Return the (x, y) coordinate for the center point of the cell that contains the specified text.  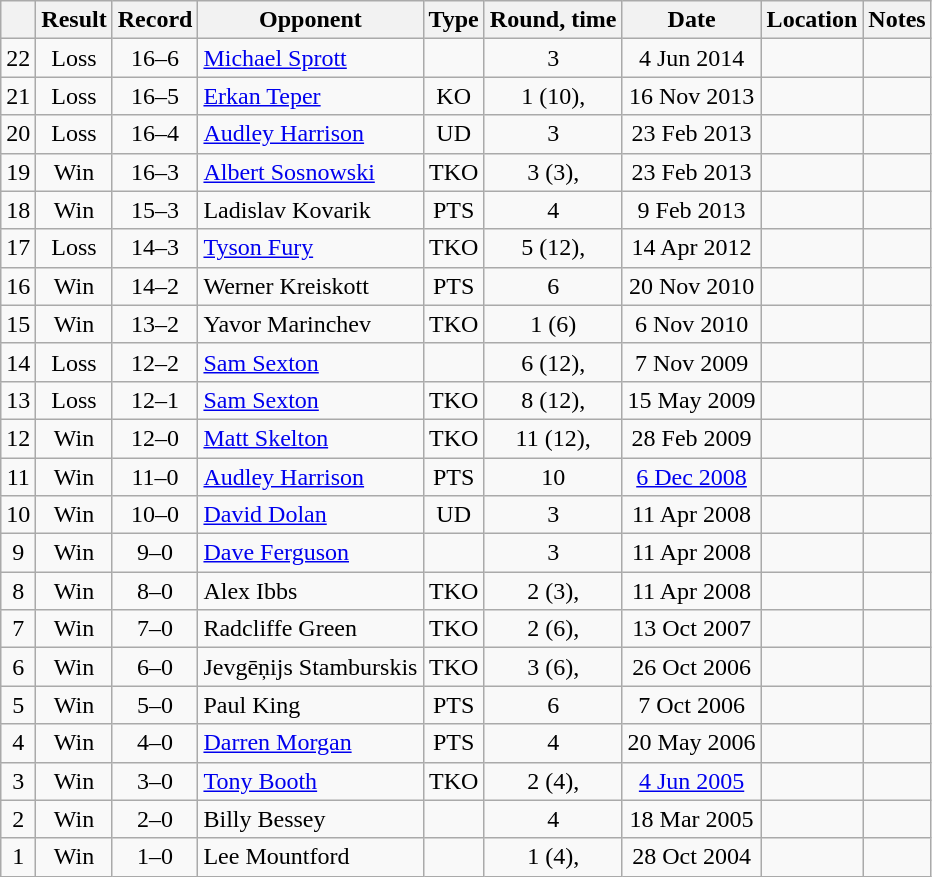
Werner Kreiskott (310, 286)
11 (18, 477)
1 (10), (553, 96)
6 Nov 2010 (692, 324)
6 (12), (553, 362)
7–0 (155, 629)
16 Nov 2013 (692, 96)
12 (18, 438)
Michael Sprott (310, 58)
22 (18, 58)
KO (454, 96)
Jevgēņijs Stamburskis (310, 667)
20 May 2006 (692, 743)
15 May 2009 (692, 400)
17 (18, 248)
10–0 (155, 515)
5 (12), (553, 248)
11–0 (155, 477)
6–0 (155, 667)
13–2 (155, 324)
14–2 (155, 286)
2 (3), (553, 591)
David Dolan (310, 515)
3 (3), (553, 172)
13 Oct 2007 (692, 629)
2–0 (155, 819)
Dave Ferguson (310, 553)
20 (18, 134)
Tyson Fury (310, 248)
Opponent (310, 20)
Yavor Marinchev (310, 324)
Alex Ibbs (310, 591)
9 (18, 553)
8 (18, 591)
3 (6), (553, 667)
20 Nov 2010 (692, 286)
19 (18, 172)
Result (74, 20)
Type (454, 20)
3–0 (155, 781)
16–6 (155, 58)
7 (18, 629)
26 Oct 2006 (692, 667)
28 Feb 2009 (692, 438)
18 (18, 210)
16 (18, 286)
12–2 (155, 362)
9–0 (155, 553)
1 (6) (553, 324)
Radcliffe Green (310, 629)
Location (812, 20)
14–3 (155, 248)
Date (692, 20)
4 Jun 2014 (692, 58)
16–3 (155, 172)
5 (18, 705)
7 Oct 2006 (692, 705)
Paul King (310, 705)
28 Oct 2004 (692, 857)
Billy Bessey (310, 819)
Record (155, 20)
Darren Morgan (310, 743)
5–0 (155, 705)
8–0 (155, 591)
14 Apr 2012 (692, 248)
12–1 (155, 400)
2 (4), (553, 781)
Erkan Teper (310, 96)
2 (18, 819)
12–0 (155, 438)
15 (18, 324)
11 (12), (553, 438)
16–4 (155, 134)
Lee Mountford (310, 857)
Round, time (553, 20)
21 (18, 96)
Tony Booth (310, 781)
1 (18, 857)
Ladislav Kovarik (310, 210)
15–3 (155, 210)
Matt Skelton (310, 438)
9 Feb 2013 (692, 210)
1–0 (155, 857)
Notes (897, 20)
18 Mar 2005 (692, 819)
2 (6), (553, 629)
4 Jun 2005 (692, 781)
4–0 (155, 743)
14 (18, 362)
8 (12), (553, 400)
1 (4), (553, 857)
Albert Sosnowski (310, 172)
13 (18, 400)
16–5 (155, 96)
6 Dec 2008 (692, 477)
7 Nov 2009 (692, 362)
